From the cell containing the given text, extract its center point as [X, Y] coordinate. 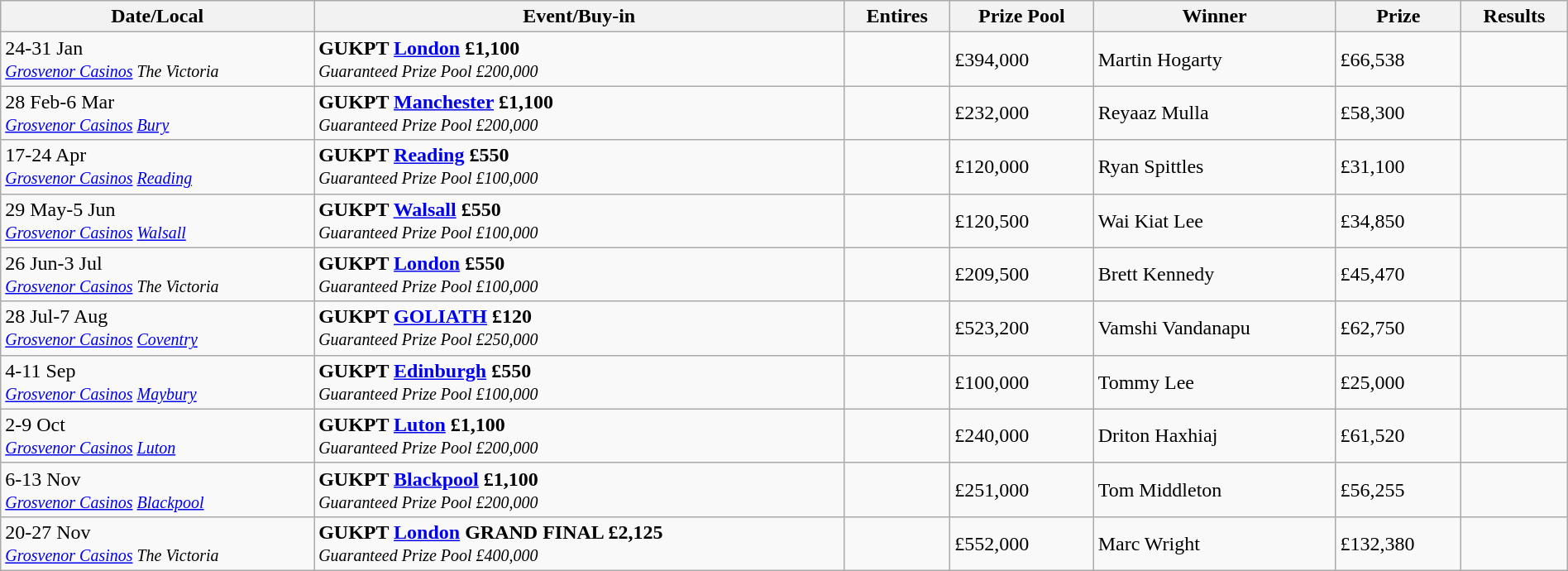
Tom Middleton [1214, 490]
£394,000 [1022, 60]
Prize Pool [1022, 17]
£240,000 [1022, 435]
£45,470 [1398, 275]
17-24 AprGrosvenor Casinos Reading [157, 167]
29 May-5 JunGrosvenor Casinos Walsall [157, 220]
£34,850 [1398, 220]
Tommy Lee [1214, 382]
£25,000 [1398, 382]
GUKPT Walsall £550Guaranteed Prize Pool £100,000 [579, 220]
£120,500 [1022, 220]
Martin Hogarty [1214, 60]
£31,100 [1398, 167]
Wai Kiat Lee [1214, 220]
Ryan Spittles [1214, 167]
GUKPT Edinburgh £550Guaranteed Prize Pool £100,000 [579, 382]
GUKPT Manchester £1,100Guaranteed Prize Pool £200,000 [579, 113]
Event/Buy-in [579, 17]
6-13 NovGrosvenor Casinos Blackpool [157, 490]
Reyaaz Mulla [1214, 113]
£552,000 [1022, 543]
GUKPT Reading £550Guaranteed Prize Pool £100,000 [579, 167]
GUKPT GOLIATH £120Guaranteed Prize Pool £250,000 [579, 328]
GUKPT London £550Guaranteed Prize Pool £100,000 [579, 275]
£66,538 [1398, 60]
£62,750 [1398, 328]
£58,300 [1398, 113]
Driton Haxhiaj [1214, 435]
Results [1515, 17]
£523,200 [1022, 328]
Prize [1398, 17]
GUKPT London GRAND FINAL £2,125Guaranteed Prize Pool £400,000 [579, 543]
GUKPT London £1,100Guaranteed Prize Pool £200,000 [579, 60]
£120,000 [1022, 167]
26 Jun-3 JulGrosvenor Casinos The Victoria [157, 275]
Date/Local [157, 17]
Vamshi Vandanapu [1214, 328]
£209,500 [1022, 275]
4-11 SepGrosvenor Casinos Maybury [157, 382]
£61,520 [1398, 435]
£251,000 [1022, 490]
GUKPT Luton £1,100Guaranteed Prize Pool £200,000 [579, 435]
20-27 NovGrosvenor Casinos The Victoria [157, 543]
£56,255 [1398, 490]
Winner [1214, 17]
£100,000 [1022, 382]
28 Feb-6 MarGrosvenor Casinos Bury [157, 113]
28 Jul-7 AugGrosvenor Casinos Coventry [157, 328]
24-31 JanGrosvenor Casinos The Victoria [157, 60]
Marc Wright [1214, 543]
Entires [897, 17]
£132,380 [1398, 543]
GUKPT Blackpool £1,100Guaranteed Prize Pool £200,000 [579, 490]
Brett Kennedy [1214, 275]
2-9 OctGrosvenor Casinos Luton [157, 435]
£232,000 [1022, 113]
